For the text-containing cell, return its midpoint in (X, Y) coordinate format. 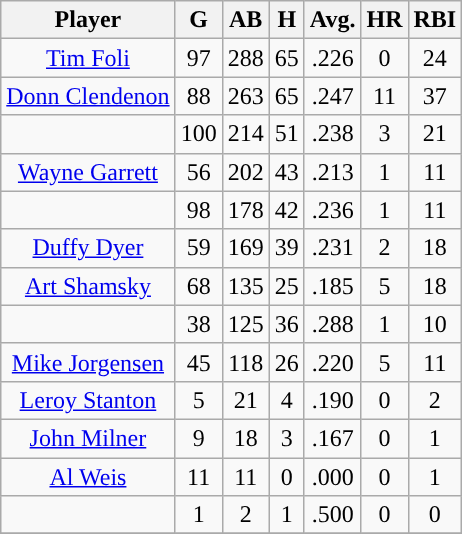
169 (246, 248)
36 (286, 324)
.220 (332, 362)
AB (246, 20)
42 (286, 210)
26 (286, 362)
59 (198, 248)
.247 (332, 96)
51 (286, 134)
Leroy Stanton (88, 400)
.000 (332, 477)
.167 (332, 438)
68 (198, 286)
56 (198, 172)
.236 (332, 210)
4 (286, 400)
.500 (332, 515)
Al Weis (88, 477)
24 (435, 58)
.226 (332, 58)
10 (435, 324)
Tim Foli (88, 58)
Avg. (332, 20)
118 (246, 362)
.238 (332, 134)
263 (246, 96)
39 (286, 248)
25 (286, 286)
97 (198, 58)
9 (198, 438)
43 (286, 172)
88 (198, 96)
45 (198, 362)
Art Shamsky (88, 286)
214 (246, 134)
125 (246, 324)
.213 (332, 172)
.231 (332, 248)
38 (198, 324)
Duffy Dyer (88, 248)
Wayne Garrett (88, 172)
Donn Clendenon (88, 96)
202 (246, 172)
Player (88, 20)
RBI (435, 20)
37 (435, 96)
178 (246, 210)
.185 (332, 286)
288 (246, 58)
HR (384, 20)
H (286, 20)
John Milner (88, 438)
100 (198, 134)
98 (198, 210)
.190 (332, 400)
G (198, 20)
135 (246, 286)
.288 (332, 324)
Mike Jorgensen (88, 362)
